Find where the given text appears and provide that cell's center as (x, y) coordinate. 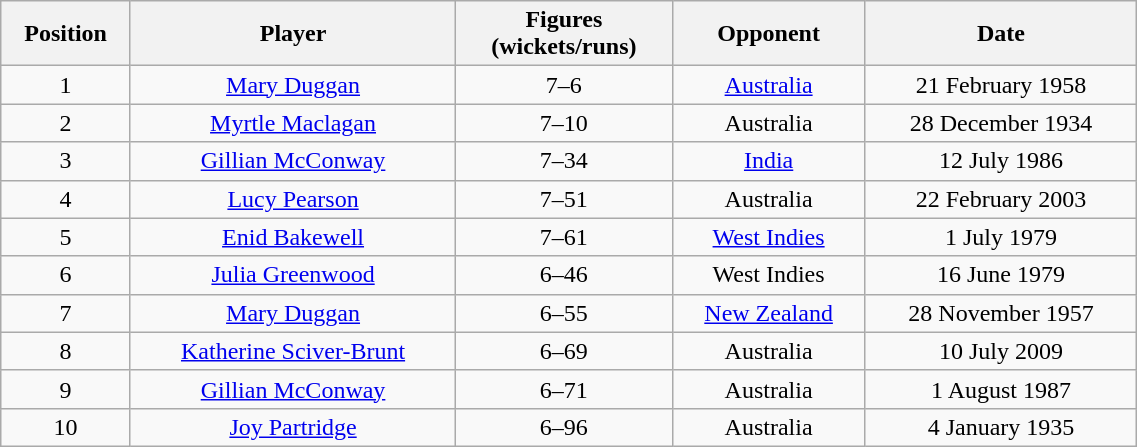
Figures(wickets/runs) (564, 34)
1 July 1979 (1001, 237)
6 (66, 275)
Position (66, 34)
6–71 (564, 389)
16 June 1979 (1001, 275)
Lucy Pearson (292, 199)
10 July 2009 (1001, 351)
7–34 (564, 161)
Katherine Sciver-Brunt (292, 351)
1 (66, 85)
1 August 1987 (1001, 389)
4 January 1935 (1001, 427)
India (768, 161)
28 November 1957 (1001, 313)
2 (66, 123)
3 (66, 161)
12 July 1986 (1001, 161)
Myrtle Maclagan (292, 123)
6–69 (564, 351)
Julia Greenwood (292, 275)
21 February 1958 (1001, 85)
6–46 (564, 275)
7–6 (564, 85)
6–55 (564, 313)
8 (66, 351)
7–51 (564, 199)
Opponent (768, 34)
6–96 (564, 427)
Date (1001, 34)
5 (66, 237)
7 (66, 313)
7–61 (564, 237)
Joy Partridge (292, 427)
Player (292, 34)
9 (66, 389)
New Zealand (768, 313)
Enid Bakewell (292, 237)
7–10 (564, 123)
4 (66, 199)
28 December 1934 (1001, 123)
22 February 2003 (1001, 199)
10 (66, 427)
